From the cell containing the given text, extract its center point as (x, y) coordinate. 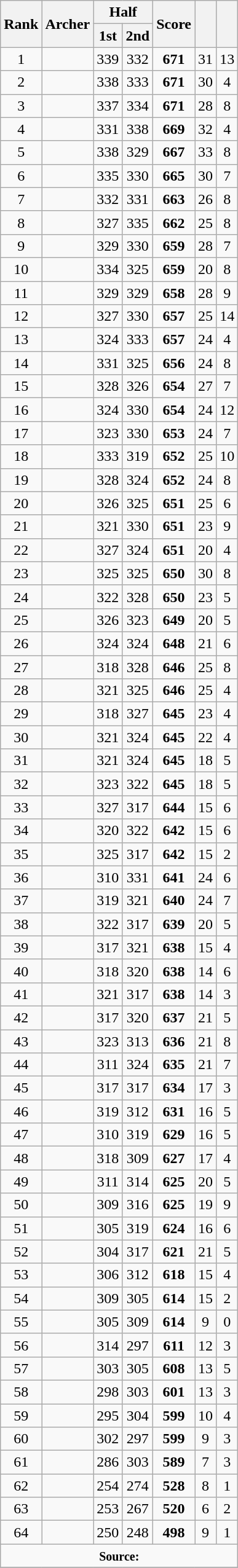
306 (108, 1275)
644 (174, 807)
653 (174, 433)
53 (21, 1275)
Rank (21, 24)
0 (228, 1322)
669 (174, 129)
639 (174, 924)
662 (174, 222)
601 (174, 1392)
47 (21, 1135)
316 (138, 1205)
Half (123, 12)
42 (21, 1017)
298 (108, 1392)
295 (108, 1415)
37 (21, 901)
56 (21, 1345)
59 (21, 1415)
60 (21, 1439)
608 (174, 1368)
498 (174, 1532)
302 (108, 1439)
254 (108, 1486)
636 (174, 1041)
Source: (119, 1556)
286 (108, 1462)
61 (21, 1462)
29 (21, 714)
64 (21, 1532)
611 (174, 1345)
40 (21, 971)
50 (21, 1205)
55 (21, 1322)
2nd (138, 36)
637 (174, 1017)
63 (21, 1509)
658 (174, 293)
635 (174, 1065)
41 (21, 994)
48 (21, 1158)
51 (21, 1228)
253 (108, 1509)
648 (174, 643)
11 (21, 293)
44 (21, 1065)
58 (21, 1392)
54 (21, 1298)
667 (174, 152)
52 (21, 1252)
267 (138, 1509)
589 (174, 1462)
649 (174, 620)
45 (21, 1088)
313 (138, 1041)
631 (174, 1111)
640 (174, 901)
663 (174, 199)
274 (138, 1486)
1st (108, 36)
641 (174, 877)
528 (174, 1486)
337 (108, 106)
250 (108, 1532)
621 (174, 1252)
35 (21, 854)
248 (138, 1532)
339 (108, 59)
627 (174, 1158)
57 (21, 1368)
Archer (68, 24)
36 (21, 877)
629 (174, 1135)
38 (21, 924)
618 (174, 1275)
634 (174, 1088)
49 (21, 1182)
34 (21, 831)
Score (174, 24)
624 (174, 1228)
520 (174, 1509)
46 (21, 1111)
62 (21, 1486)
39 (21, 947)
43 (21, 1041)
665 (174, 176)
656 (174, 363)
